Provide the [x, y] coordinate of the cell's center where the given text is located.  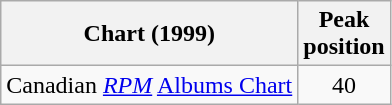
40 [344, 85]
Peakposition [344, 34]
Canadian RPM Albums Chart [150, 85]
Chart (1999) [150, 34]
